Return the (x, y) coordinate for the center point of the cell that contains the specified text.  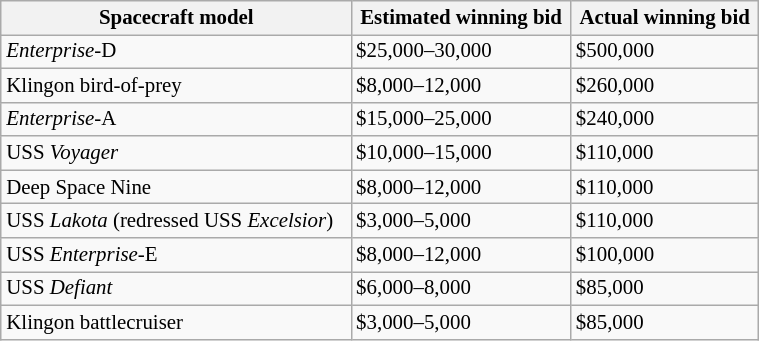
USS Lakota (redressed USS Excelsior) (176, 221)
$10,000–15,000 (461, 153)
Enterprise-A (176, 119)
$100,000 (664, 255)
Spacecraft model (176, 18)
Deep Space Nine (176, 187)
$260,000 (664, 85)
Enterprise-D (176, 52)
$500,000 (664, 52)
Klingon battlecruiser (176, 322)
Actual winning bid (664, 18)
Estimated winning bid (461, 18)
$240,000 (664, 119)
Klingon bird-of-prey (176, 85)
USS Defiant (176, 289)
$25,000–30,000 (461, 52)
USS Enterprise-E (176, 255)
USS Voyager (176, 153)
$6,000–8,000 (461, 289)
$15,000–25,000 (461, 119)
